Extract the (X, Y) coordinate from the center of the cell holding the provided text.  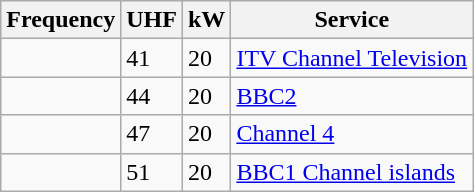
Frequency (61, 20)
Service (352, 20)
Channel 4 (352, 134)
kW (206, 20)
44 (152, 96)
47 (152, 134)
BBC2 (352, 96)
41 (152, 58)
BBC1 Channel islands (352, 172)
51 (152, 172)
UHF (152, 20)
ITV Channel Television (352, 58)
